Output the [x, y] coordinate of the center of the cell containing the given text.  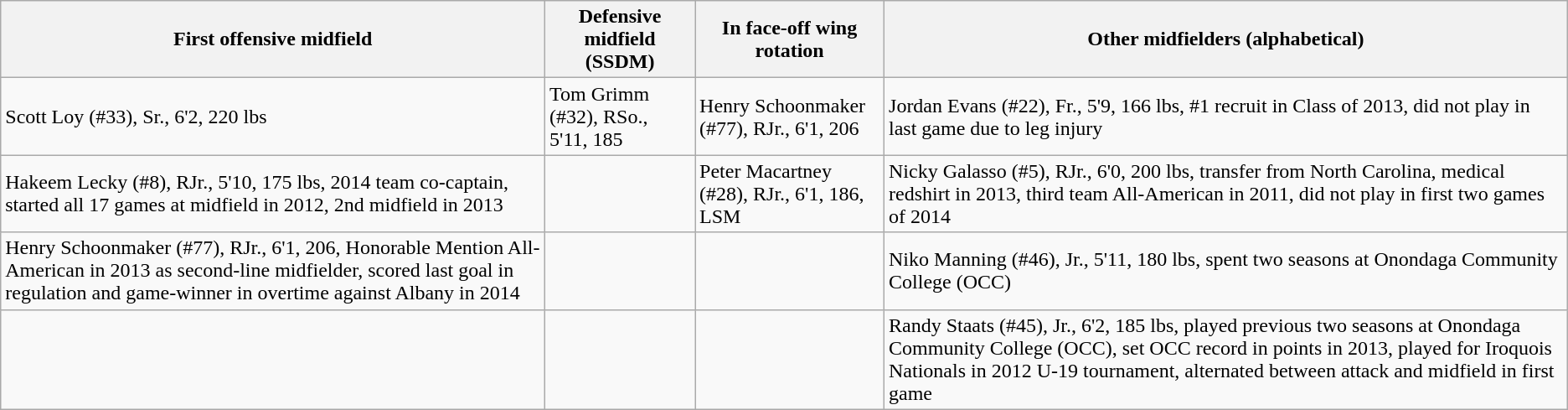
Niko Manning (#46), Jr., 5'11, 180 lbs, spent two seasons at Onondaga Community College (OCC) [1226, 271]
Henry Schoonmaker (#77), RJr., 6'1, 206 [790, 117]
Tom Grimm (#32), RSo., 5'11, 185 [620, 117]
First offensive midfield [273, 39]
In face-off wing rotation [790, 39]
Jordan Evans (#22), Fr., 5'9, 166 lbs, #1 recruit in Class of 2013, did not play in last game due to leg injury [1226, 117]
Other midfielders (alphabetical) [1226, 39]
Scott Loy (#33), Sr., 6'2, 220 lbs [273, 117]
Defensive midfield (SSDM) [620, 39]
Peter Macartney (#28), RJr., 6'1, 186, LSM [790, 194]
Hakeem Lecky (#8), RJr., 5'10, 175 lbs, 2014 team co-captain, started all 17 games at midfield in 2012, 2nd midfield in 2013 [273, 194]
